Determine the (X, Y) coordinate at the center of the cell enclosing the given text.  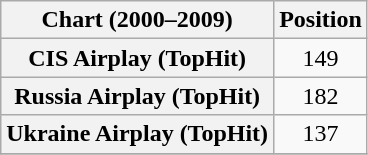
182 (321, 96)
Chart (2000–2009) (138, 20)
137 (321, 134)
Position (321, 20)
CIS Airplay (TopHit) (138, 58)
149 (321, 58)
Russia Airplay (TopHit) (138, 96)
Ukraine Airplay (TopHit) (138, 134)
